Extract the (X, Y) coordinate from the center of the cell holding the provided text.  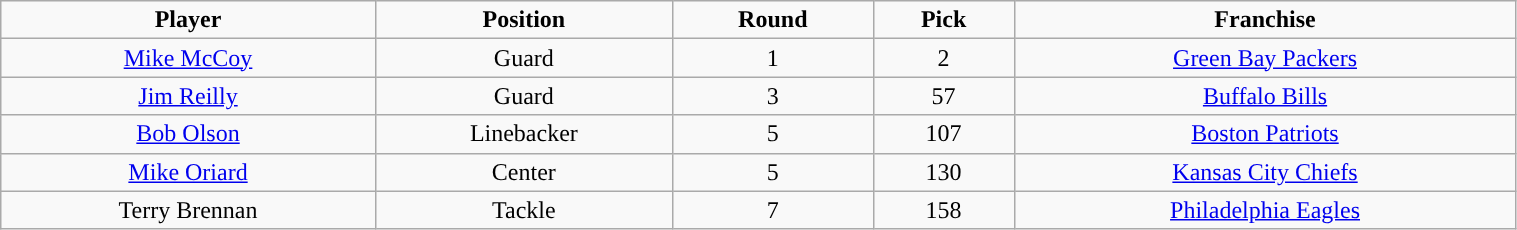
Center (524, 172)
Linebacker (524, 134)
Franchise (1265, 20)
7 (772, 210)
Bob Olson (188, 134)
Green Bay Packers (1265, 58)
Buffalo Bills (1265, 96)
Round (772, 20)
130 (944, 172)
Philadelphia Eagles (1265, 210)
1 (772, 58)
158 (944, 210)
Kansas City Chiefs (1265, 172)
Boston Patriots (1265, 134)
Jim Reilly (188, 96)
Player (188, 20)
Mike McCoy (188, 58)
Mike Oriard (188, 172)
107 (944, 134)
Pick (944, 20)
2 (944, 58)
Tackle (524, 210)
57 (944, 96)
Position (524, 20)
Terry Brennan (188, 210)
3 (772, 96)
